From the cell containing the given text, extract its center point as (X, Y) coordinate. 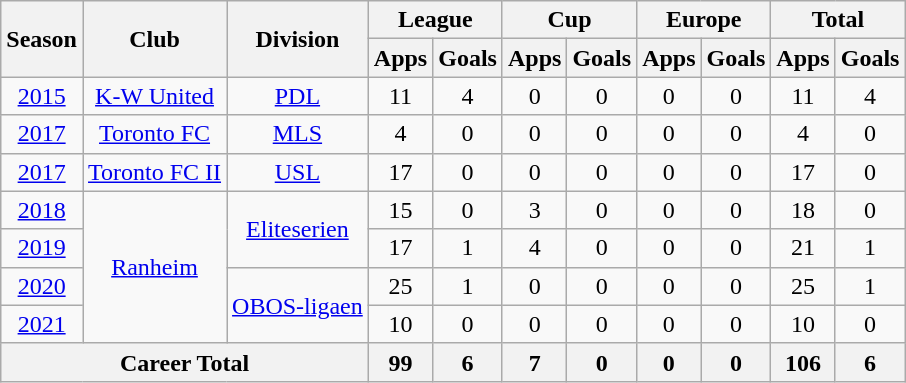
Division (298, 39)
League (435, 20)
Eliteserien (298, 229)
18 (803, 210)
Total (838, 20)
2021 (42, 324)
Club (154, 39)
2015 (42, 96)
OBOS-ligaen (298, 305)
USL (298, 172)
Cup (569, 20)
Ranheim (154, 267)
15 (400, 210)
Toronto FC (154, 134)
99 (400, 362)
3 (534, 210)
Toronto FC II (154, 172)
21 (803, 248)
K-W United (154, 96)
106 (803, 362)
2019 (42, 248)
PDL (298, 96)
7 (534, 362)
2018 (42, 210)
2020 (42, 286)
MLS (298, 134)
Season (42, 39)
Europe (704, 20)
Career Total (185, 362)
